Extract the (X, Y) coordinate from the center of the cell holding the provided text.  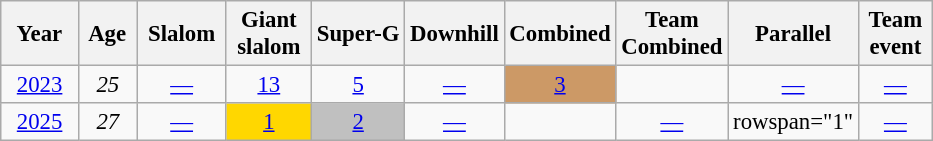
Year (40, 34)
Team event (895, 34)
2 (358, 122)
Giant slalom (268, 34)
1 (268, 122)
2025 (40, 122)
3 (560, 85)
13 (268, 85)
TeamCombined (672, 34)
27 (108, 122)
Super-G (358, 34)
Combined (560, 34)
5 (358, 85)
Parallel (794, 34)
Slalom (182, 34)
Age (108, 34)
Downhill (454, 34)
25 (108, 85)
rowspan="1" (794, 122)
2023 (40, 85)
